Detect which cell encompasses the target text, then output its [x, y] center coordinate. 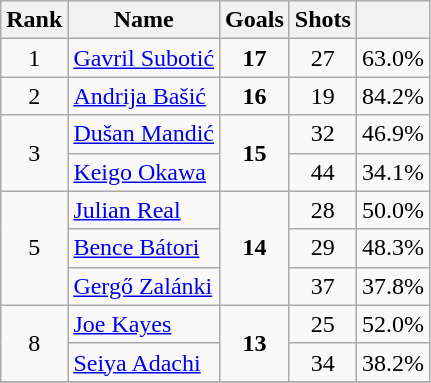
28 [322, 210]
52.0% [392, 324]
48.3% [392, 248]
44 [322, 172]
46.9% [392, 134]
3 [34, 153]
Julian Real [144, 210]
Joe Kayes [144, 324]
13 [255, 343]
Bence Bátori [144, 248]
27 [322, 58]
Dušan Mandić [144, 134]
84.2% [392, 96]
2 [34, 96]
5 [34, 248]
37.8% [392, 286]
14 [255, 248]
Andrija Bašić [144, 96]
Goals [255, 20]
Name [144, 20]
1 [34, 58]
34.1% [392, 172]
63.0% [392, 58]
Gergő Zalánki [144, 286]
37 [322, 286]
38.2% [392, 362]
Rank [34, 20]
Shots [322, 20]
8 [34, 343]
19 [322, 96]
50.0% [392, 210]
17 [255, 58]
Seiya Adachi [144, 362]
15 [255, 153]
Keigo Okawa [144, 172]
16 [255, 96]
34 [322, 362]
32 [322, 134]
Gavril Subotić [144, 58]
25 [322, 324]
29 [322, 248]
